Detect which cell encompasses the target text, then output its [x, y] center coordinate. 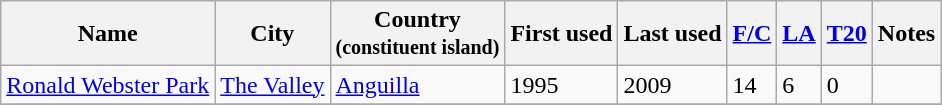
6 [799, 85]
The Valley [272, 85]
First used [562, 34]
Last used [672, 34]
Country(constituent island) [418, 34]
LA [799, 34]
1995 [562, 85]
T20 [846, 34]
2009 [672, 85]
14 [752, 85]
0 [846, 85]
City [272, 34]
Anguilla [418, 85]
Notes [906, 34]
Name [108, 34]
Ronald Webster Park [108, 85]
F/C [752, 34]
